Identify which cell holds the provided text, then report its (X, Y) central coordinate. 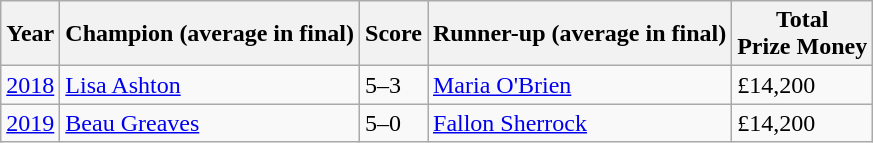
Runner-up (average in final) (580, 34)
5–3 (394, 85)
2019 (30, 123)
Maria O'Brien (580, 85)
Year (30, 34)
Score (394, 34)
Champion (average in final) (210, 34)
2018 (30, 85)
Beau Greaves (210, 123)
5–0 (394, 123)
TotalPrize Money (802, 34)
Lisa Ashton (210, 85)
Fallon Sherrock (580, 123)
